Provide the (X, Y) coordinate of the cell's center where the given text is located.  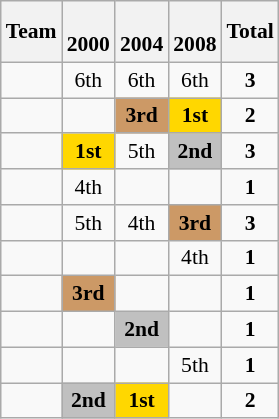
2008 (194, 32)
Total (250, 32)
2000 (88, 32)
Team (32, 32)
2004 (142, 32)
